Capture the cell that displays the provided text and extract its (x, y) central coordinate. 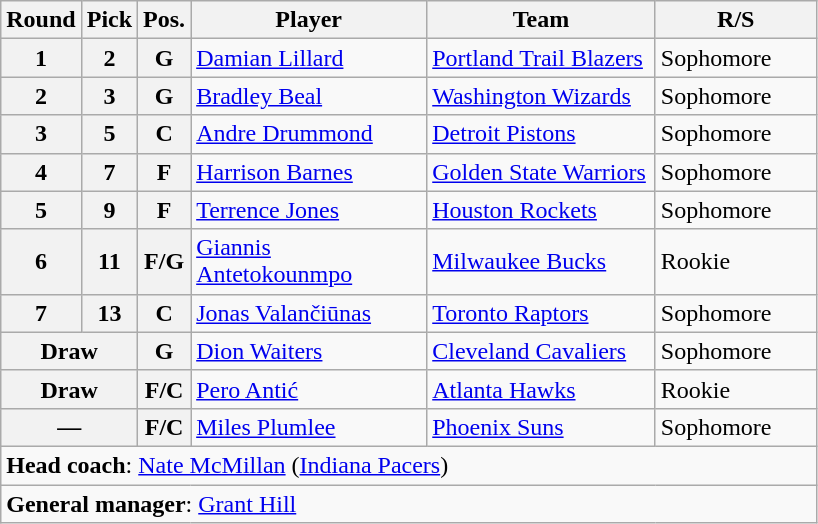
Miles Plumlee (309, 427)
Dion Waiters (309, 351)
Giannis Antetokounmpo (309, 262)
Terrence Jones (309, 210)
Atlanta Hawks (542, 389)
Player (309, 20)
11 (109, 262)
Washington Wizards (542, 96)
Harrison Barnes (309, 172)
— (70, 427)
Head coach: Nate McMillan (Indiana Pacers) (409, 465)
Detroit Pistons (542, 134)
Andre Drummond (309, 134)
F/G (164, 262)
13 (109, 313)
Team (542, 20)
Damian Lillard (309, 58)
9 (109, 210)
Houston Rockets (542, 210)
General manager: Grant Hill (409, 503)
Toronto Raptors (542, 313)
Phoenix Suns (542, 427)
Pero Antić (309, 389)
Bradley Beal (309, 96)
4 (41, 172)
Pos. (164, 20)
Pick (109, 20)
Round (41, 20)
Golden State Warriors (542, 172)
Milwaukee Bucks (542, 262)
R/S (736, 20)
1 (41, 58)
Cleveland Cavaliers (542, 351)
6 (41, 262)
Portland Trail Blazers (542, 58)
Jonas Valančiūnas (309, 313)
